Output the (x, y) coordinate of the center of the cell containing the given text.  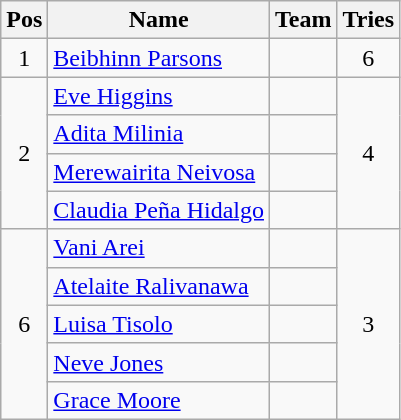
Atelaite Ralivanawa (159, 286)
Team (304, 20)
Merewairita Neivosa (159, 172)
Eve Higgins (159, 96)
Beibhinn Parsons (159, 58)
1 (24, 58)
Tries (368, 20)
Adita Milinia (159, 134)
2 (24, 153)
Grace Moore (159, 400)
3 (368, 324)
Claudia Peña Hidalgo (159, 210)
Neve Jones (159, 362)
Vani Arei (159, 248)
4 (368, 153)
Name (159, 20)
Luisa Tisolo (159, 324)
Pos (24, 20)
